Extract the (X, Y) coordinate from the center of the cell holding the provided text.  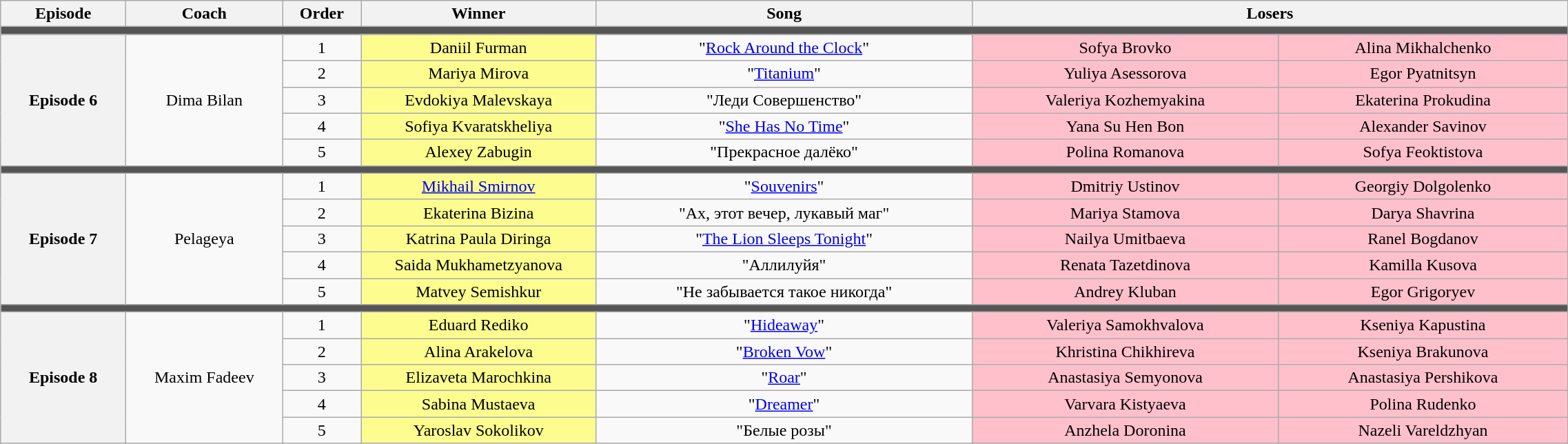
Episode 7 (63, 239)
Alexey Zabugin (478, 152)
Order (322, 14)
Mikhail Smirnov (478, 186)
Polina Romanova (1125, 152)
Mariya Mirova (478, 74)
Episode 8 (63, 378)
Dima Bilan (204, 100)
Yaroslav Sokolikov (478, 430)
Kamilla Kusova (1423, 265)
Alina Arakelova (478, 352)
Sofiya Kvaratskheliya (478, 126)
Yana Su Hen Bon (1125, 126)
Ranel Bogdanov (1423, 239)
"Titanium" (784, 74)
Song (784, 14)
Ekaterina Prokudina (1423, 100)
Pelageya (204, 239)
"Не забывается такое никогда" (784, 292)
Renata Tazetdinova (1125, 265)
Egor Pyatnitsyn (1423, 74)
Georgiy Dolgolenko (1423, 186)
"Broken Vow" (784, 352)
Anastasiya Semyonova (1125, 378)
Anzhela Doronina (1125, 430)
Alina Mikhalchenko (1423, 48)
Eduard Rediko (478, 325)
Episode (63, 14)
Evdokiya Malevskaya (478, 100)
Alexander Savinov (1423, 126)
Andrey Kluban (1125, 292)
Elizaveta Marochkina (478, 378)
Egor Grigoryev (1423, 292)
Valeriya Samokhvalova (1125, 325)
"Dreamer" (784, 404)
Valeriya Kozhemyakina (1125, 100)
"She Has No Time" (784, 126)
Ekaterina Bizina (478, 212)
Kseniya Kapustina (1423, 325)
"Белые розы" (784, 430)
Polina Rudenko (1423, 404)
Saida Mukhametzyanova (478, 265)
Sofya Feoktistova (1423, 152)
Katrina Paula Diringa (478, 239)
Episode 6 (63, 100)
Khristina Chikhireva (1125, 352)
Kseniya Brakunova (1423, 352)
"The Lion Sleeps Tonight" (784, 239)
Sofya Brovko (1125, 48)
"Rock Around the Clock" (784, 48)
Matvey Semishkur (478, 292)
Mariya Stamova (1125, 212)
Dmitriy Ustinov (1125, 186)
Anastasiya Pershikova (1423, 378)
Nailya Umitbaeva (1125, 239)
"Леди Совершенство" (784, 100)
Coach (204, 14)
"Ах, этот вечер, лукавый маг" (784, 212)
Daniil Furman (478, 48)
Maxim Fadeev (204, 378)
Yuliya Asessorova (1125, 74)
"Аллилуйя" (784, 265)
Darya Shavrina (1423, 212)
Varvara Kistyaeva (1125, 404)
"Souvenirs" (784, 186)
"Roar" (784, 378)
"Прекрасное далёко" (784, 152)
Sabina Mustaeva (478, 404)
"Hideaway" (784, 325)
Nazeli Vareldzhyan (1423, 430)
Winner (478, 14)
Losers (1270, 14)
